Return (x, y) of the center of cell containing provided text 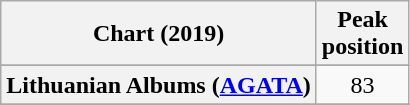
Chart (2019) (159, 34)
Peakposition (362, 34)
83 (362, 85)
Lithuanian Albums (AGATA) (159, 85)
